Scan for the cell matching the given text and deliver its [X, Y] coordinate at center. 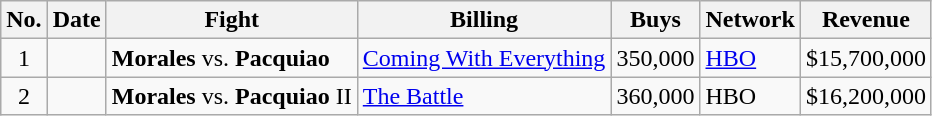
350,000 [656, 58]
Billing [484, 20]
Morales vs. Pacquiao II [232, 96]
Date [76, 20]
Coming With Everything [484, 58]
Revenue [866, 20]
Network [750, 20]
$16,200,000 [866, 96]
360,000 [656, 96]
Morales vs. Pacquiao [232, 58]
The Battle [484, 96]
1 [24, 58]
Fight [232, 20]
$15,700,000 [866, 58]
Buys [656, 20]
No. [24, 20]
2 [24, 96]
